Provide the [X, Y] coordinate of the cell's center where the given text is located.  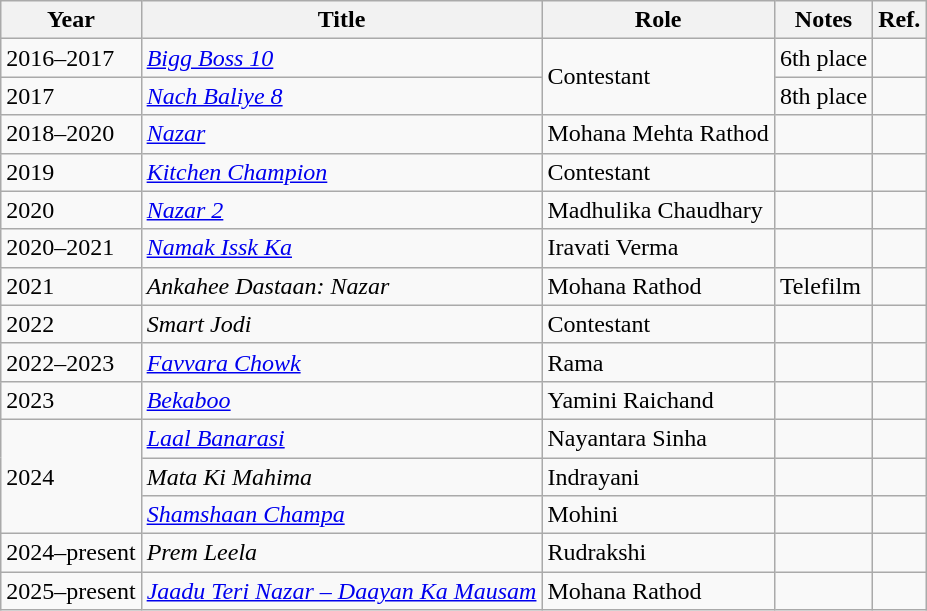
Kitchen Champion [342, 172]
2017 [71, 96]
2024 [71, 476]
Mohana Mehta Rathod [658, 134]
Rudrakshi [658, 553]
2022 [71, 324]
2021 [71, 286]
Yamini Raichand [658, 400]
Indrayani [658, 477]
Shamshaan Champa [342, 515]
Nazar 2 [342, 210]
8th place [823, 96]
Ankahee Dastaan: Nazar [342, 286]
2016–2017 [71, 58]
Notes [823, 20]
Nayantara Sinha [658, 438]
2022–2023 [71, 362]
Telefilm [823, 286]
Favvara Chowk [342, 362]
2024–present [71, 553]
2018–2020 [71, 134]
2023 [71, 400]
Year [71, 20]
2020 [71, 210]
2025–present [71, 591]
Namak Issk Ka [342, 248]
Mata Ki Mahima [342, 477]
Ref. [900, 20]
Jaadu Teri Nazar – Daayan Ka Mausam [342, 591]
2019 [71, 172]
Nazar [342, 134]
Mohini [658, 515]
6th place [823, 58]
Madhulika Chaudhary [658, 210]
Title [342, 20]
Prem Leela [342, 553]
Rama [658, 362]
Bekaboo [342, 400]
2020–2021 [71, 248]
Bigg Boss 10 [342, 58]
Iravati Verma [658, 248]
Laal Banarasi [342, 438]
Smart Jodi [342, 324]
Nach Baliye 8 [342, 96]
Role [658, 20]
